For the text-containing cell, return its midpoint in [X, Y] coordinate format. 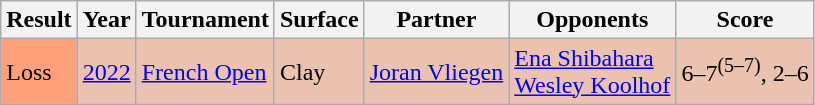
Joran Vliegen [436, 72]
Surface [319, 20]
2022 [106, 72]
Result [39, 20]
French Open [205, 72]
Loss [39, 72]
Opponents [592, 20]
Year [106, 20]
Partner [436, 20]
Ena Shibahara Wesley Koolhof [592, 72]
Tournament [205, 20]
Clay [319, 72]
Score [745, 20]
6–7(5–7), 2–6 [745, 72]
